Capture the cell that displays the provided text and extract its (x, y) central coordinate. 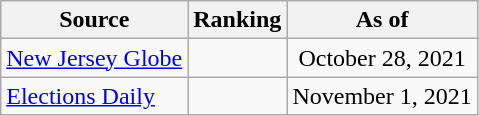
Source (94, 20)
October 28, 2021 (382, 58)
Ranking (238, 20)
November 1, 2021 (382, 96)
As of (382, 20)
New Jersey Globe (94, 58)
Elections Daily (94, 96)
